Output the [X, Y] coordinate of the center of the cell containing the given text.  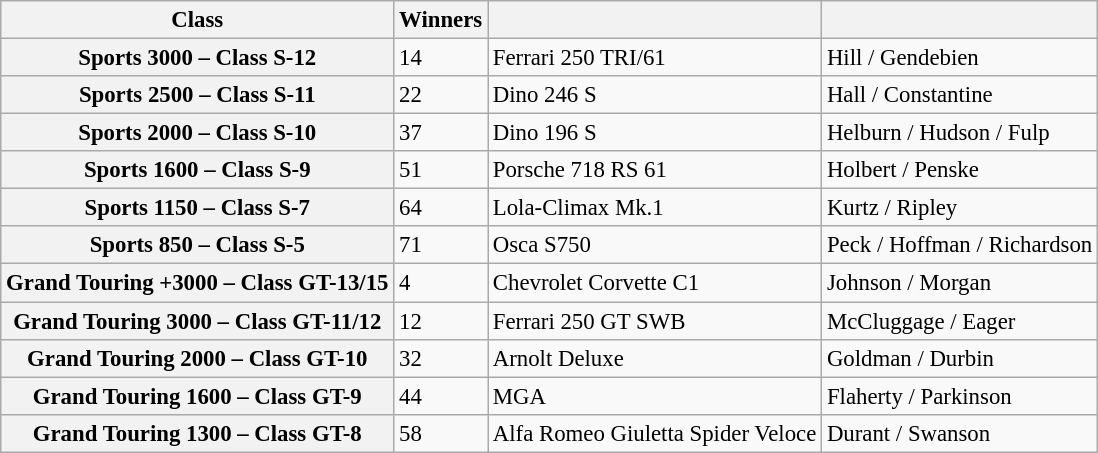
32 [441, 358]
Arnolt Deluxe [655, 358]
Winners [441, 20]
37 [441, 133]
51 [441, 170]
71 [441, 245]
Hall / Constantine [960, 95]
Sports 2000 – Class S-10 [198, 133]
Ferrari 250 TRI/61 [655, 58]
McCluggage / Eager [960, 321]
Lola-Climax Mk.1 [655, 208]
Peck / Hoffman / Richardson [960, 245]
22 [441, 95]
14 [441, 58]
58 [441, 433]
Sports 2500 – Class S-11 [198, 95]
44 [441, 396]
Sports 3000 – Class S-12 [198, 58]
Ferrari 250 GT SWB [655, 321]
Flaherty / Parkinson [960, 396]
Dino 196 S [655, 133]
Kurtz / Ripley [960, 208]
Osca S750 [655, 245]
Sports 1150 – Class S-7 [198, 208]
Goldman / Durbin [960, 358]
Alfa Romeo Giuletta Spider Veloce [655, 433]
Grand Touring +3000 – Class GT-13/15 [198, 283]
Dino 246 S [655, 95]
Durant / Swanson [960, 433]
4 [441, 283]
Class [198, 20]
Sports 1600 – Class S-9 [198, 170]
Porsche 718 RS 61 [655, 170]
12 [441, 321]
Holbert / Penske [960, 170]
Grand Touring 1300 – Class GT-8 [198, 433]
64 [441, 208]
MGA [655, 396]
Grand Touring 1600 – Class GT-9 [198, 396]
Grand Touring 2000 – Class GT-10 [198, 358]
Helburn / Hudson / Fulp [960, 133]
Hill / Gendebien [960, 58]
Grand Touring 3000 – Class GT-11/12 [198, 321]
Johnson / Morgan [960, 283]
Chevrolet Corvette C1 [655, 283]
Sports 850 – Class S-5 [198, 245]
